Search for the cell housing the specified text and yield its [x, y] center coordinate. 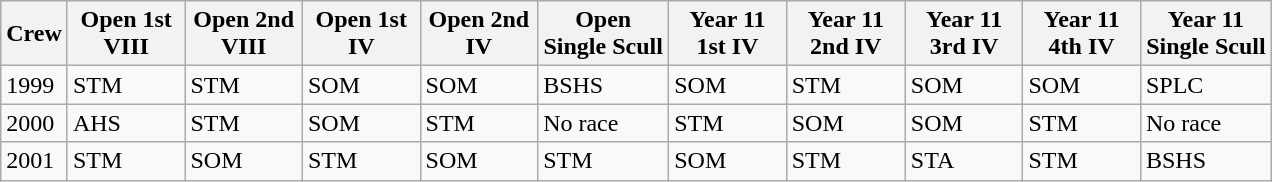
Open Single Scull [604, 34]
Open 2nd IV [479, 34]
SPLC [1206, 85]
Year 11 3rd IV [964, 34]
AHS [126, 123]
2000 [34, 123]
2001 [34, 161]
Crew [34, 34]
1999 [34, 85]
Year 11 4th IV [1082, 34]
Year 11 2nd IV [846, 34]
Open 1st IV [361, 34]
Year 11 Single Scull [1206, 34]
Year 11 1st IV [728, 34]
STA [964, 161]
Open 2nd VIII [244, 34]
Open 1st VIII [126, 34]
